Scan for the cell matching the given text and deliver its (x, y) coordinate at center. 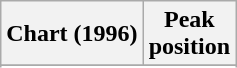
Chart (1996) (72, 34)
Peakposition (189, 34)
